For the text-containing cell, return its midpoint in (X, Y) coordinate format. 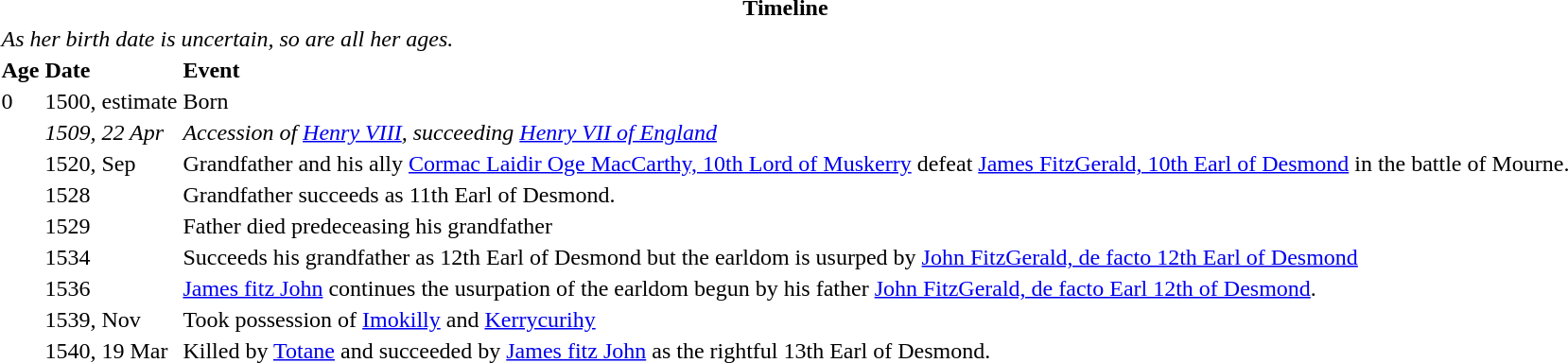
1509, 22 Apr (112, 132)
1520, Sep (112, 164)
1534 (112, 257)
Date (112, 70)
Age (21, 70)
1536 (112, 288)
1529 (112, 226)
1528 (112, 195)
0 (21, 101)
1500, estimate (112, 101)
1539, Nov (112, 320)
